Search for the cell housing the specified text and yield its (x, y) center coordinate. 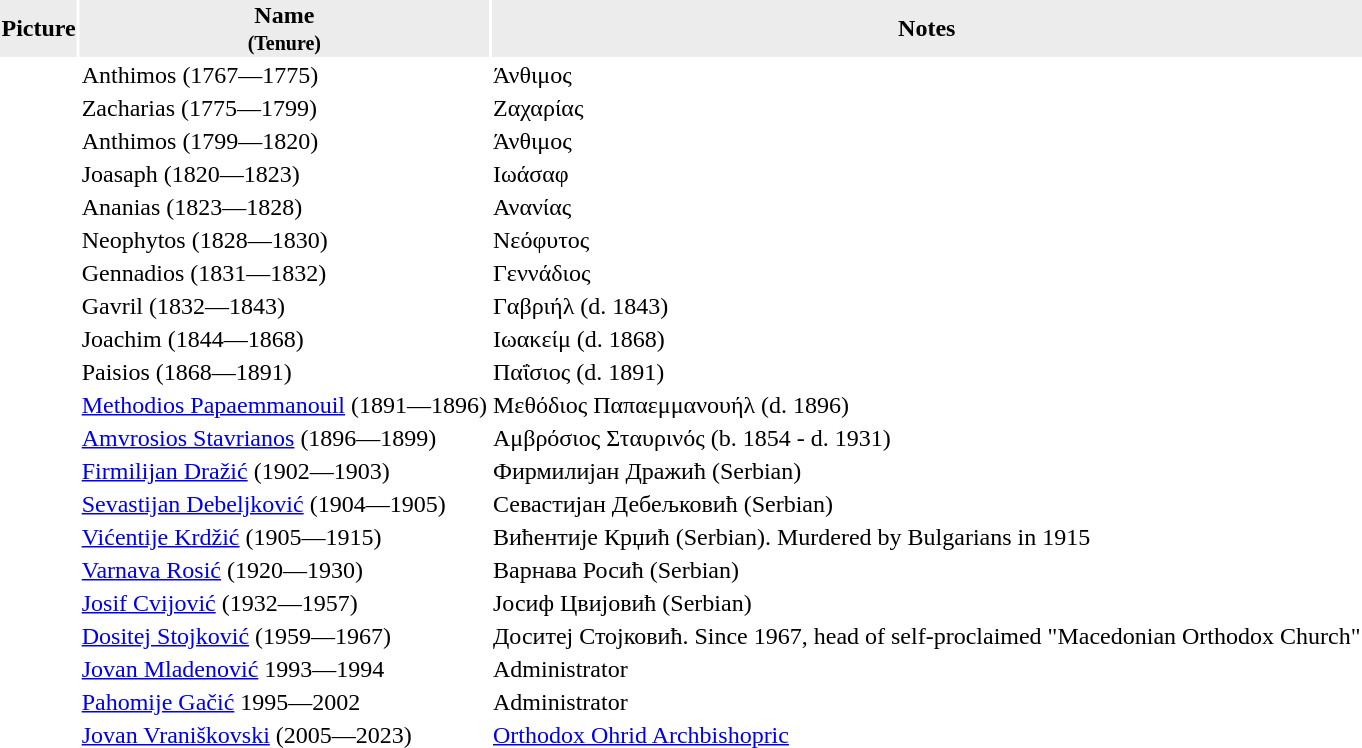
Gennadios (1831—1832) (284, 273)
Name(Tenure) (284, 28)
Vićentije Krdžić (1905—1915) (284, 537)
Dositej Stojković (1959—1967) (284, 636)
Αμβρόσιος Σταυρινός (b. 1854 - d. 1931) (926, 438)
Γεννάδιος (926, 273)
Paisios (1868—1891) (284, 372)
Gavril (1832—1843) (284, 306)
Фирмилијан Дражић (Serbian) (926, 471)
Neophytos (1828—1830) (284, 240)
Notes (926, 28)
Ιωάσαφ (926, 174)
Ανανίας (926, 207)
Παΐσιος (d. 1891) (926, 372)
Севастијан Дебељковић (Serbian) (926, 504)
Pahomije Gačić 1995—2002 (284, 702)
Доситеј Стојковић. Since 1967, head of self-proclaimed "Macedonian Orthodox Church" (926, 636)
Варнава Росић (Serbian) (926, 570)
Вићентије Крџић (Serbian). Murdered by Bulgarians in 1915 (926, 537)
Sevastijan Debeljković (1904—1905) (284, 504)
Josif Cvijović (1932—1957) (284, 603)
Ζαχαρίας (926, 108)
Methodios Papaemmanouil (1891—1896) (284, 405)
Zacharias (1775—1799) (284, 108)
Amvrosios Stavrianos (1896—1899) (284, 438)
Γαβριήλ (d. 1843) (926, 306)
Varnava Rosić (1920—1930) (284, 570)
Ιωακείμ (d. 1868) (926, 339)
Anthimos (1767—1775) (284, 75)
Firmilijan Dražić (1902—1903) (284, 471)
Joachim (1844—1868) (284, 339)
Jovan Mladenović 1993—1994 (284, 669)
Ananias (1823—1828) (284, 207)
Anthimos (1799—1820) (284, 141)
Јосиф Цвијовић (Serbian) (926, 603)
Νεόφυτος (926, 240)
Μεθόδιος Παπαεμμανουήλ (d. 1896) (926, 405)
Joasaph (1820—1823) (284, 174)
Picture (38, 28)
